Detect which cell encompasses the target text, then output its [x, y] center coordinate. 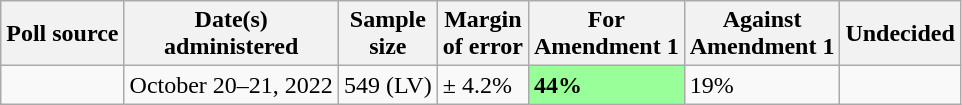
44% [606, 85]
October 20–21, 2022 [231, 85]
19% [762, 85]
Poll source [62, 34]
Marginof error [482, 34]
ForAmendment 1 [606, 34]
549 (LV) [388, 85]
AgainstAmendment 1 [762, 34]
Date(s)administered [231, 34]
Undecided [900, 34]
Samplesize [388, 34]
± 4.2% [482, 85]
